Capture the cell that displays the provided text and extract its (x, y) central coordinate. 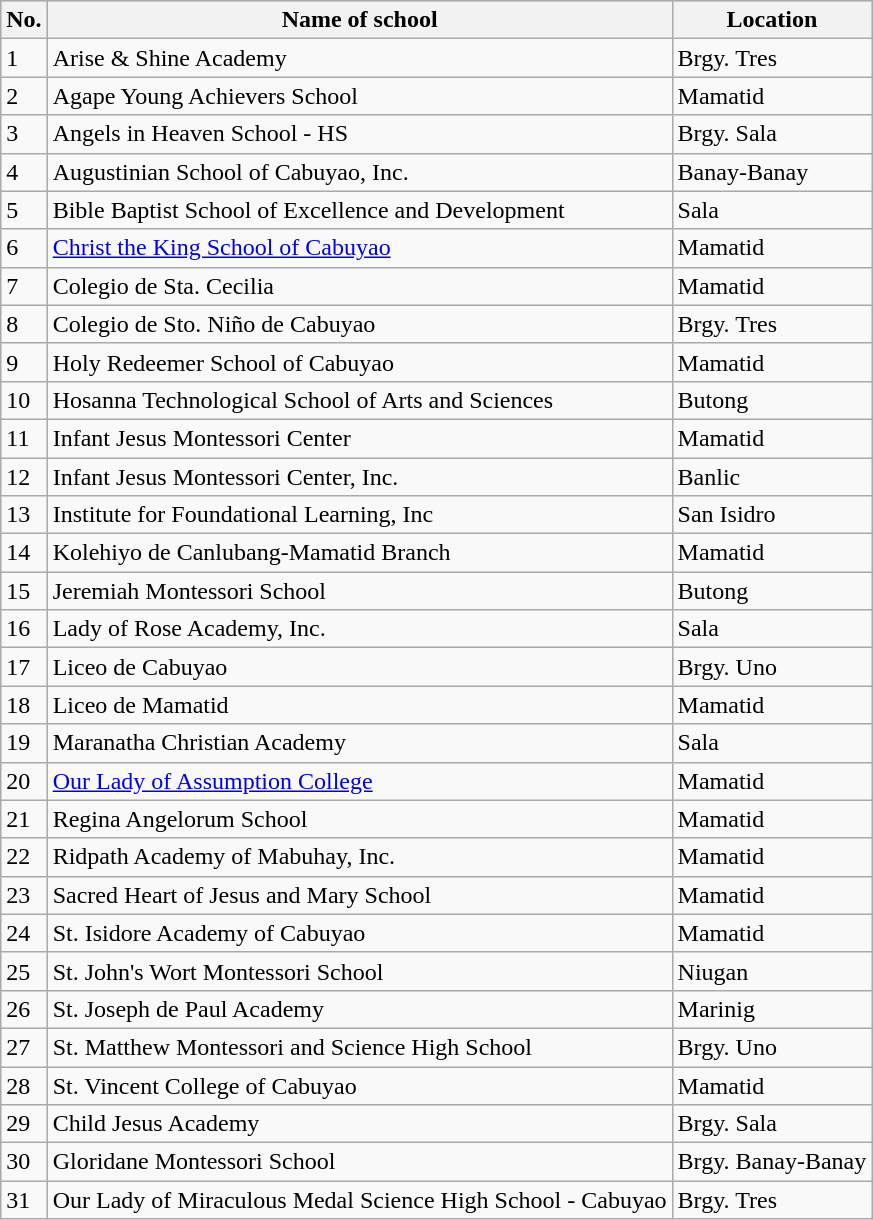
Colegio de Sta. Cecilia (360, 286)
Maranatha Christian Academy (360, 743)
29 (24, 1124)
1 (24, 58)
21 (24, 819)
12 (24, 477)
4 (24, 172)
Lady of Rose Academy, Inc. (360, 629)
9 (24, 362)
Angels in Heaven School - HS (360, 134)
28 (24, 1085)
Banlic (772, 477)
18 (24, 705)
No. (24, 20)
Ridpath Academy of Mabuhay, Inc. (360, 857)
13 (24, 515)
Bible Baptist School of Excellence and Development (360, 210)
Child Jesus Academy (360, 1124)
3 (24, 134)
Hosanna Technological School of Arts and Sciences (360, 400)
St. Vincent College of Cabuyao (360, 1085)
27 (24, 1047)
Our Lady of Miraculous Medal Science High School - Cabuyao (360, 1200)
St. Isidore Academy of Cabuyao (360, 933)
St. Joseph de Paul Academy (360, 1009)
Infant Jesus Montessori Center (360, 438)
Colegio de Sto. Niño de Cabuyao (360, 324)
17 (24, 667)
6 (24, 248)
Gloridane Montessori School (360, 1162)
Holy Redeemer School of Cabuyao (360, 362)
Banay-Banay (772, 172)
Location (772, 20)
24 (24, 933)
Institute for Foundational Learning, Inc (360, 515)
2 (24, 96)
25 (24, 971)
26 (24, 1009)
Regina Angelorum School (360, 819)
Our Lady of Assumption College (360, 781)
Infant Jesus Montessori Center, Inc. (360, 477)
Name of school (360, 20)
Christ the King School of Cabuyao (360, 248)
Marinig (772, 1009)
Kolehiyo de Canlubang-Mamatid Branch (360, 553)
30 (24, 1162)
8 (24, 324)
St. Matthew Montessori and Science High School (360, 1047)
5 (24, 210)
15 (24, 591)
Jeremiah Montessori School (360, 591)
19 (24, 743)
31 (24, 1200)
Brgy. Banay-Banay (772, 1162)
Sacred Heart of Jesus and Mary School (360, 895)
22 (24, 857)
23 (24, 895)
Niugan (772, 971)
Agape Young Achievers School (360, 96)
Liceo de Mamatid (360, 705)
11 (24, 438)
14 (24, 553)
St. John's Wort Montessori School (360, 971)
16 (24, 629)
Liceo de Cabuyao (360, 667)
San Isidro (772, 515)
20 (24, 781)
Arise & Shine Academy (360, 58)
7 (24, 286)
Augustinian School of Cabuyao, Inc. (360, 172)
10 (24, 400)
